From the cell containing the given text, extract its center point as (X, Y) coordinate. 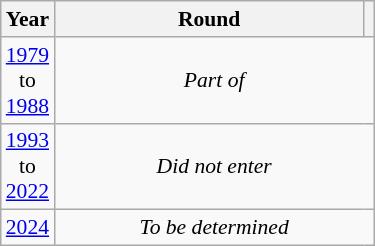
Part of (214, 80)
1993to2022 (28, 166)
1979to1988 (28, 80)
To be determined (214, 228)
2024 (28, 228)
Did not enter (214, 166)
Year (28, 19)
Round (209, 19)
